Provide the (x, y) coordinate of the cell's center where the given text is located.  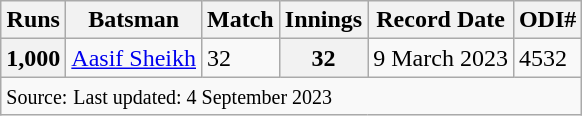
Batsman (134, 20)
Match (241, 20)
ODI# (547, 20)
9 March 2023 (441, 58)
4532 (547, 58)
Aasif Sheikh (134, 58)
Innings (323, 20)
1,000 (34, 58)
Source: Last updated: 4 September 2023 (292, 96)
Record Date (441, 20)
Runs (34, 20)
